Scan for the cell matching the given text and deliver its [X, Y] coordinate at center. 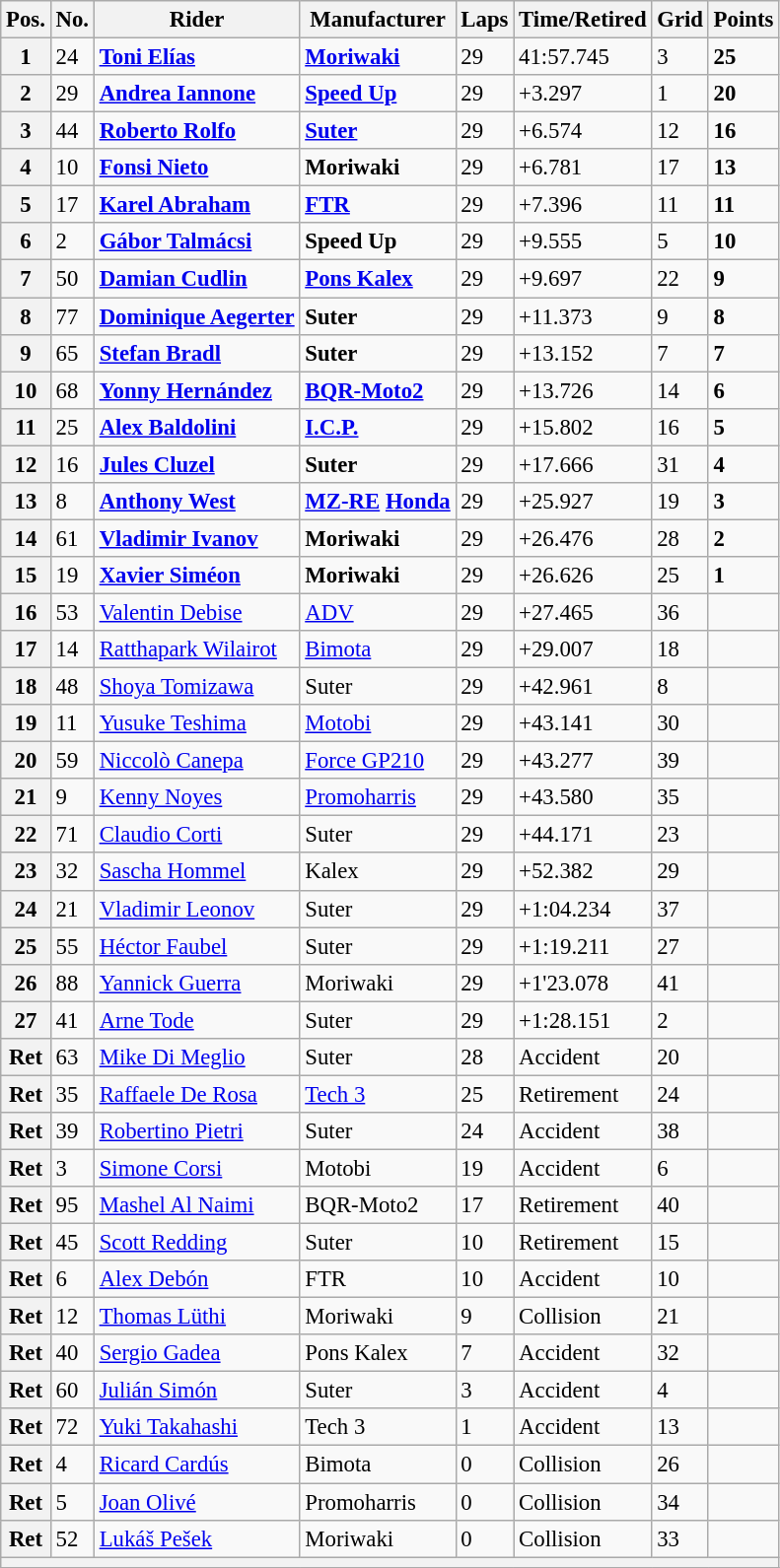
38 [680, 1131]
55 [72, 946]
48 [72, 687]
Force GP210 [378, 761]
+25.927 [583, 502]
Fonsi Nieto [197, 168]
60 [72, 1391]
Thomas Lüthi [197, 1317]
+1:19.211 [583, 946]
95 [72, 1205]
Toni Elías [197, 57]
+42.961 [583, 687]
34 [680, 1502]
Lukáš Pešek [197, 1538]
Sascha Hommel [197, 872]
+1:28.151 [583, 1020]
Ricard Cardús [197, 1465]
+1'23.078 [583, 983]
+27.465 [583, 612]
Héctor Faubel [197, 946]
+26.476 [583, 538]
41:57.745 [583, 57]
+29.007 [583, 649]
65 [72, 353]
Roberto Rolfo [197, 131]
Kalex [378, 872]
+43.141 [583, 723]
Pos. [26, 20]
+7.396 [583, 205]
36 [680, 612]
Rider [197, 20]
68 [72, 390]
+26.626 [583, 576]
Kenny Noyes [197, 797]
Time/Retired [583, 20]
+9.555 [583, 241]
Scott Redding [197, 1243]
Vladimir Ivanov [197, 538]
30 [680, 723]
52 [72, 1538]
+17.666 [583, 464]
+6.574 [583, 131]
88 [72, 983]
Claudio Corti [197, 835]
Sergio Gadea [197, 1353]
+1:04.234 [583, 909]
Joan Olivé [197, 1502]
Arne Tode [197, 1020]
+15.802 [583, 427]
53 [72, 612]
Ratthapark Wilairot [197, 649]
Andrea Iannone [197, 94]
Manufacturer [378, 20]
+52.382 [583, 872]
Dominique Aegerter [197, 316]
MZ-RE Honda [378, 502]
37 [680, 909]
Karel Abraham [197, 205]
31 [680, 464]
+11.373 [583, 316]
59 [72, 761]
Jules Cluzel [197, 464]
33 [680, 1538]
Yusuke Teshima [197, 723]
+9.697 [583, 279]
Stefan Bradl [197, 353]
Laps [485, 20]
Yonny Hernández [197, 390]
+43.277 [583, 761]
71 [72, 835]
+13.726 [583, 390]
Points [744, 20]
Gábor Talmácsi [197, 241]
Robertino Pietri [197, 1131]
No. [72, 20]
45 [72, 1243]
Shoya Tomizawa [197, 687]
77 [72, 316]
Damian Cudlin [197, 279]
Yannick Guerra [197, 983]
50 [72, 279]
61 [72, 538]
44 [72, 131]
+43.580 [583, 797]
+3.297 [583, 94]
Julián Simón [197, 1391]
Yuki Takahashi [197, 1428]
Xavier Siméon [197, 576]
Simone Corsi [197, 1168]
Mashel Al Naimi [197, 1205]
+44.171 [583, 835]
72 [72, 1428]
63 [72, 1057]
ADV [378, 612]
Valentin Debise [197, 612]
Alex Baldolini [197, 427]
+13.152 [583, 353]
Grid [680, 20]
Raffaele De Rosa [197, 1094]
+6.781 [583, 168]
Mike Di Meglio [197, 1057]
Alex Debón [197, 1279]
Niccolò Canepa [197, 761]
Anthony West [197, 502]
Vladimir Leonov [197, 909]
I.C.P. [378, 427]
